Determine the (x, y) coordinate at the center of the cell enclosing the given text.  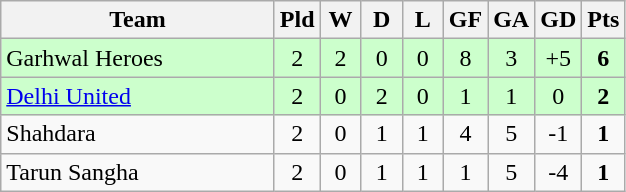
D (382, 20)
6 (604, 58)
W (340, 20)
GA (512, 20)
-4 (558, 172)
+5 (558, 58)
Shahdara (138, 134)
GD (558, 20)
Delhi United (138, 96)
GF (465, 20)
Pld (297, 20)
Team (138, 20)
3 (512, 58)
Pts (604, 20)
-1 (558, 134)
Tarun Sangha (138, 172)
8 (465, 58)
Garhwal Heroes (138, 58)
4 (465, 134)
L (422, 20)
